Pinpoint the cell where the given text exists, returning its (X, Y) midpoint coordinate. 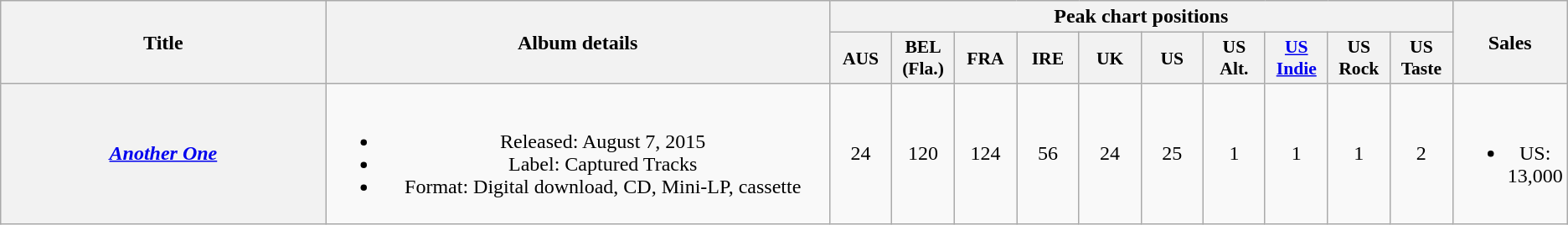
UK (1110, 59)
56 (1048, 154)
USTaste (1422, 59)
124 (985, 154)
Released: August 7, 2015 Label: Captured TracksFormat: Digital download, CD, Mini-LP, cassette (578, 154)
Peak chart positions (1141, 17)
Album details (578, 42)
2 (1422, 154)
US: 13,000 (1509, 154)
Sales (1509, 42)
Title (163, 42)
US (1172, 59)
IRE (1048, 59)
FRA (985, 59)
25 (1172, 154)
USRock (1359, 59)
USAlt. (1234, 59)
AUS (860, 59)
Another One (163, 154)
BEL (Fla.) (923, 59)
120 (923, 154)
USIndie (1297, 59)
